Find where the given text appears and provide that cell's center as [X, Y] coordinate. 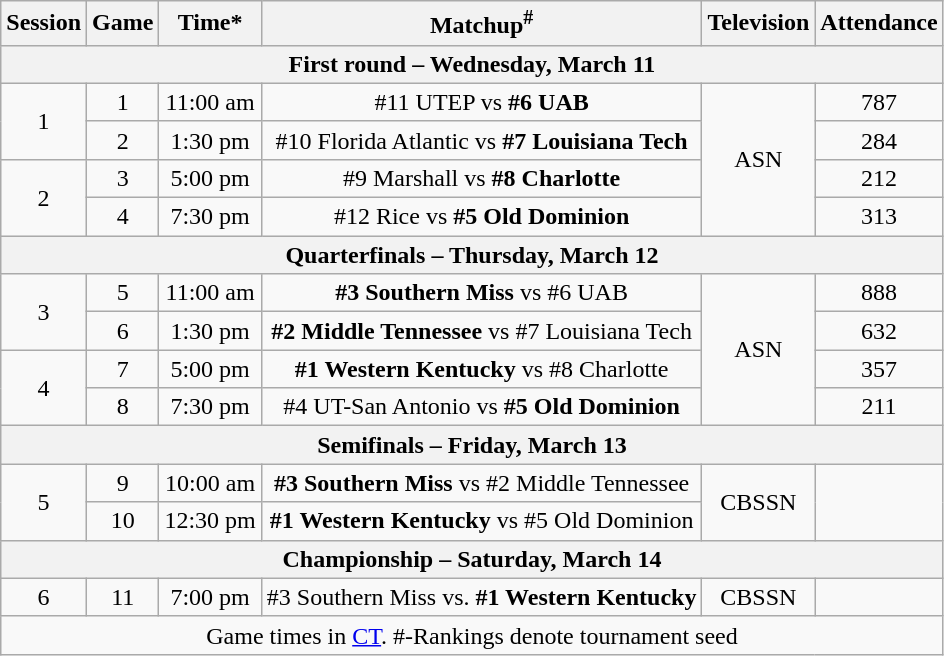
10 [123, 521]
284 [879, 140]
Championship – Saturday, March 14 [472, 559]
Quarterfinals – Thursday, March 12 [472, 255]
313 [879, 217]
Semifinals – Friday, March 13 [472, 445]
Session [44, 24]
212 [879, 178]
#3 Southern Miss vs #2 Middle Tennessee [482, 483]
#12 Rice vs #5 Old Dominion [482, 217]
#9 Marshall vs #8 Charlotte [482, 178]
First round – Wednesday, March 11 [472, 64]
787 [879, 102]
Matchup# [482, 24]
11 [123, 597]
#3 Southern Miss vs #6 UAB [482, 293]
632 [879, 331]
#2 Middle Tennessee vs #7 Louisiana Tech [482, 331]
357 [879, 369]
Game times in CT. #-Rankings denote tournament seed [472, 635]
Attendance [879, 24]
211 [879, 407]
#1 Western Kentucky vs #8 Charlotte [482, 369]
10:00 am [210, 483]
7 [123, 369]
#3 Southern Miss vs. #1 Western Kentucky [482, 597]
8 [123, 407]
888 [879, 293]
9 [123, 483]
#10 Florida Atlantic vs #7 Louisiana Tech [482, 140]
#4 UT-San Antonio vs #5 Old Dominion [482, 407]
Television [758, 24]
#1 Western Kentucky vs #5 Old Dominion [482, 521]
Game [123, 24]
#11 UTEP vs #6 UAB [482, 102]
7:00 pm [210, 597]
12:30 pm [210, 521]
Time* [210, 24]
